Extract the [x, y] coordinate from the center of the cell holding the provided text.  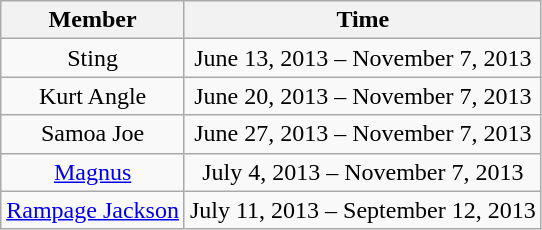
Samoa Joe [93, 134]
Kurt Angle [93, 96]
Time [362, 20]
June 13, 2013 – November 7, 2013 [362, 58]
Magnus [93, 172]
Sting [93, 58]
Member [93, 20]
June 20, 2013 – November 7, 2013 [362, 96]
July 4, 2013 – November 7, 2013 [362, 172]
June 27, 2013 – November 7, 2013 [362, 134]
July 11, 2013 – September 12, 2013 [362, 210]
Rampage Jackson [93, 210]
